Determine the (X, Y) coordinate at the center of the cell enclosing the given text.  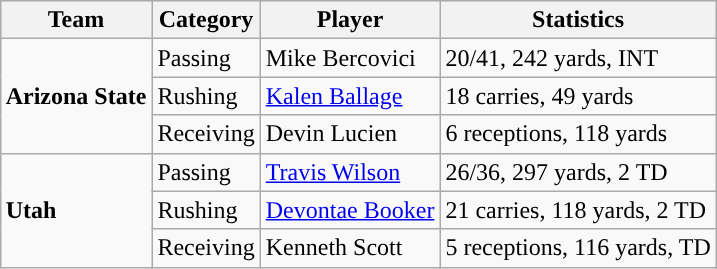
5 receptions, 116 yards, TD (578, 248)
Devin Lucien (350, 134)
Team (76, 20)
Category (206, 20)
Mike Bercovici (350, 58)
21 carries, 118 yards, 2 TD (578, 210)
26/36, 297 yards, 2 TD (578, 172)
Devontae Booker (350, 210)
6 receptions, 118 yards (578, 134)
Travis Wilson (350, 172)
Arizona State (76, 96)
Player (350, 20)
Kalen Ballage (350, 96)
Utah (76, 210)
20/41, 242 yards, INT (578, 58)
Kenneth Scott (350, 248)
Statistics (578, 20)
18 carries, 49 yards (578, 96)
